For the text-containing cell, return its midpoint in [x, y] coordinate format. 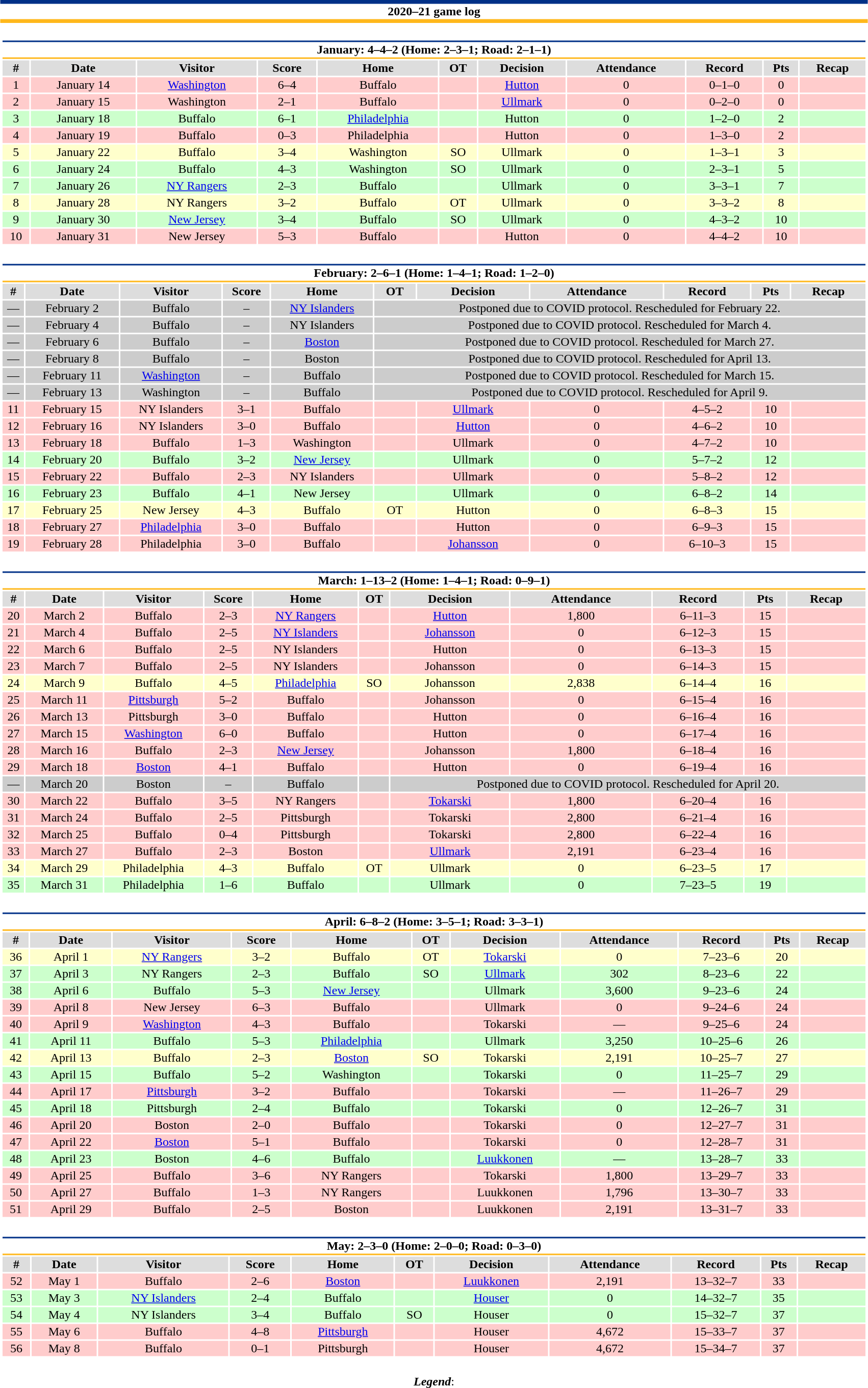
30 [13, 801]
18 [13, 527]
Postponed due to COVID protocol. Rescheduled for March 4. [620, 325]
14–32–7 [716, 1298]
1 [16, 85]
49 [15, 1175]
39 [15, 1007]
6–22–4 [698, 835]
7–23–6 [721, 957]
3–1 [246, 409]
5–8–2 [707, 477]
March 7 [64, 666]
51 [15, 1209]
Postponed due to COVID protocol. Rescheduled for April 9. [620, 392]
45 [15, 1108]
April 25 [71, 1175]
4–5–2 [707, 409]
March 18 [64, 767]
13–31–7 [721, 1209]
52 [16, 1281]
6–14–3 [698, 666]
9–25–6 [721, 1024]
January 24 [83, 169]
February 16 [72, 426]
43 [15, 1074]
3–6 [261, 1175]
February 6 [72, 342]
6–11–3 [698, 615]
9–23–6 [721, 991]
2–3–1 [724, 169]
9–24–6 [721, 1007]
March 13 [64, 716]
0–1–0 [724, 85]
February 20 [72, 459]
4 [16, 135]
January 22 [83, 152]
April 23 [71, 1159]
Postponed due to COVID protocol. Rescheduled for February 22. [620, 309]
23 [13, 666]
13–29–7 [721, 1175]
May 1 [64, 1281]
2–1 [287, 101]
44 [15, 1092]
3,250 [619, 1041]
February 8 [72, 358]
April 8 [71, 1007]
15–34–7 [716, 1349]
Postponed due to COVID protocol. Rescheduled for April 13. [620, 358]
March 27 [64, 851]
36 [15, 957]
0–1 [260, 1349]
41 [15, 1041]
February 13 [72, 392]
May 4 [64, 1315]
4–5 [228, 683]
3–5 [228, 801]
6–4 [287, 85]
12–27–7 [721, 1125]
April 22 [71, 1142]
10–25–6 [721, 1041]
April 20 [71, 1125]
6–23–4 [698, 851]
March 24 [64, 817]
March 25 [64, 835]
January 31 [83, 236]
3–3–2 [724, 202]
2,838 [581, 683]
4–4–2 [724, 236]
6–10–3 [707, 544]
13–28–7 [721, 1159]
6–17–4 [698, 734]
0–3 [287, 135]
March 11 [64, 700]
Postponed due to COVID protocol. Rescheduled for March 27. [620, 342]
55 [16, 1331]
13–30–7 [721, 1193]
50 [15, 1193]
April 9 [71, 1024]
February 22 [72, 477]
6–13–3 [698, 649]
10–25–7 [721, 1058]
40 [15, 1024]
4–6 [261, 1159]
28 [13, 750]
March 2 [64, 615]
13–32–7 [716, 1281]
4–6–2 [707, 426]
5–1 [261, 1142]
February: 2–6–1 (Home: 1–4–1; Road: 1–2–0) [433, 273]
32 [13, 835]
53 [16, 1298]
March 31 [64, 885]
March 4 [64, 633]
3–3–1 [724, 186]
1–2–0 [724, 119]
April: 6–8–2 (Home: 3–5–1; Road: 3–3–1) [433, 922]
34 [13, 868]
46 [15, 1125]
January 15 [83, 101]
15–33–7 [716, 1331]
8–23–6 [721, 973]
February 15 [72, 409]
6–0 [228, 734]
January 19 [83, 135]
April 6 [71, 991]
12–28–7 [721, 1142]
February 4 [72, 325]
54 [16, 1315]
1–6 [228, 885]
4–3–2 [724, 220]
March 6 [64, 649]
May: 2–3–0 (Home: 2–0–0; Road: 0–3–0) [433, 1246]
March 22 [64, 801]
Postponed due to COVID protocol. Rescheduled for April 20. [628, 784]
February 28 [72, 544]
21 [13, 633]
February 23 [72, 493]
0–2–0 [724, 101]
4–8 [260, 1331]
March 16 [64, 750]
48 [15, 1159]
9 [16, 220]
6–23–5 [698, 868]
March 15 [64, 734]
13 [13, 443]
38 [15, 991]
6–20–4 [698, 801]
1,796 [619, 1193]
January: 4–4–2 (Home: 2–3–1; Road: 2–1–1) [433, 50]
6–18–4 [698, 750]
6–16–4 [698, 716]
6–21–4 [698, 817]
May 6 [64, 1331]
6–14–4 [698, 683]
February 27 [72, 527]
April 1 [71, 957]
2020–21 game log [434, 11]
March: 1–13–2 (Home: 1–4–1; Road: 0–9–1) [433, 580]
6–19–4 [698, 767]
1–3–1 [724, 152]
15–32–7 [716, 1315]
11–26–7 [721, 1092]
February 18 [72, 443]
May 8 [64, 1349]
11–25–7 [721, 1074]
6–8–3 [707, 510]
February 25 [72, 510]
0–4 [228, 835]
April 29 [71, 1209]
12–26–7 [721, 1108]
56 [16, 1349]
April 11 [71, 1041]
11 [13, 409]
April 18 [71, 1108]
Postponed due to COVID protocol. Rescheduled for March 15. [620, 376]
May 3 [64, 1298]
January 26 [83, 186]
7–23–5 [698, 885]
6–15–4 [698, 700]
6–12–3 [698, 633]
2–0 [261, 1125]
6–9–3 [707, 527]
47 [15, 1142]
April 17 [71, 1092]
March 29 [64, 868]
6–1 [287, 119]
February 2 [72, 309]
January 18 [83, 119]
January 30 [83, 220]
2–6 [260, 1281]
5–7–2 [707, 459]
3,600 [619, 991]
January 14 [83, 85]
April 15 [71, 1074]
6 [16, 169]
April 13 [71, 1058]
April 27 [71, 1193]
6–3 [261, 1007]
January 28 [83, 202]
302 [619, 973]
March 9 [64, 683]
4–7–2 [707, 443]
6–8–2 [707, 493]
April 3 [71, 973]
25 [13, 700]
42 [15, 1058]
March 20 [64, 784]
1–3–0 [724, 135]
February 11 [72, 376]
